Provide the [x, y] coordinate of the cell's center where the given text is located.  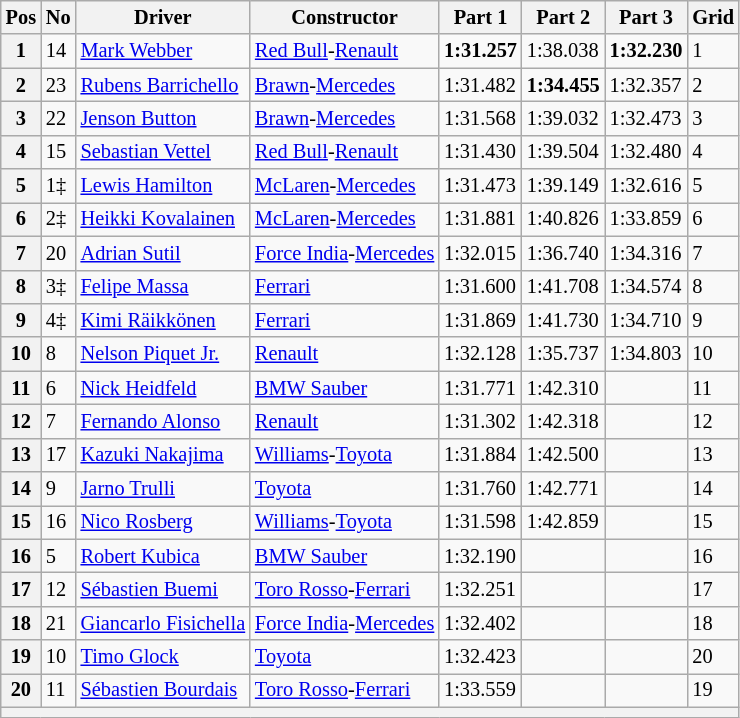
1:34.710 [646, 320]
1:34.574 [646, 287]
1:32.616 [646, 186]
1:34.803 [646, 354]
1:40.826 [564, 219]
1:32.230 [646, 51]
Nico Rosberg [163, 522]
No [58, 17]
1:32.128 [480, 354]
Kazuki Nakajima [163, 455]
1:31.473 [480, 186]
Sébastien Buemi [163, 589]
Jenson Button [163, 118]
Robert Kubica [163, 556]
1:31.598 [480, 522]
Constructor [344, 17]
1:31.869 [480, 320]
1:32.402 [480, 623]
1:31.302 [480, 421]
Felipe Massa [163, 287]
22 [58, 118]
1:31.430 [480, 152]
Nick Heidfeld [163, 388]
1:31.257 [480, 51]
1:39.149 [564, 186]
1:31.771 [480, 388]
1:35.737 [564, 354]
1:41.730 [564, 320]
1:32.423 [480, 657]
Part 1 [480, 17]
1:32.190 [480, 556]
1:42.771 [564, 489]
1:39.032 [564, 118]
Lewis Hamilton [163, 186]
Fernando Alonso [163, 421]
1:32.473 [646, 118]
3‡ [58, 287]
Sébastien Bourdais [163, 690]
1:31.884 [480, 455]
Kimi Räikkönen [163, 320]
1:36.740 [564, 253]
1:34.316 [646, 253]
1:32.480 [646, 152]
1:31.600 [480, 287]
21 [58, 623]
1:33.559 [480, 690]
2‡ [58, 219]
1:42.310 [564, 388]
Nelson Piquet Jr. [163, 354]
1:42.500 [564, 455]
Adrian Sutil [163, 253]
1:33.859 [646, 219]
1:31.881 [480, 219]
1:38.038 [564, 51]
Rubens Barrichello [163, 85]
1:32.251 [480, 589]
1:31.760 [480, 489]
Jarno Trulli [163, 489]
1:39.504 [564, 152]
1:42.859 [564, 522]
1:31.482 [480, 85]
Giancarlo Fisichella [163, 623]
1:42.318 [564, 421]
Part 3 [646, 17]
Sebastian Vettel [163, 152]
1:32.357 [646, 85]
1:41.708 [564, 287]
Driver [163, 17]
Pos [21, 17]
Part 2 [564, 17]
Timo Glock [163, 657]
1:34.455 [564, 85]
1‡ [58, 186]
Grid [713, 17]
1:32.015 [480, 253]
4‡ [58, 320]
Heikki Kovalainen [163, 219]
1:31.568 [480, 118]
Mark Webber [163, 51]
23 [58, 85]
